Locate the cell with the specified text and output its [x, y] center coordinate. 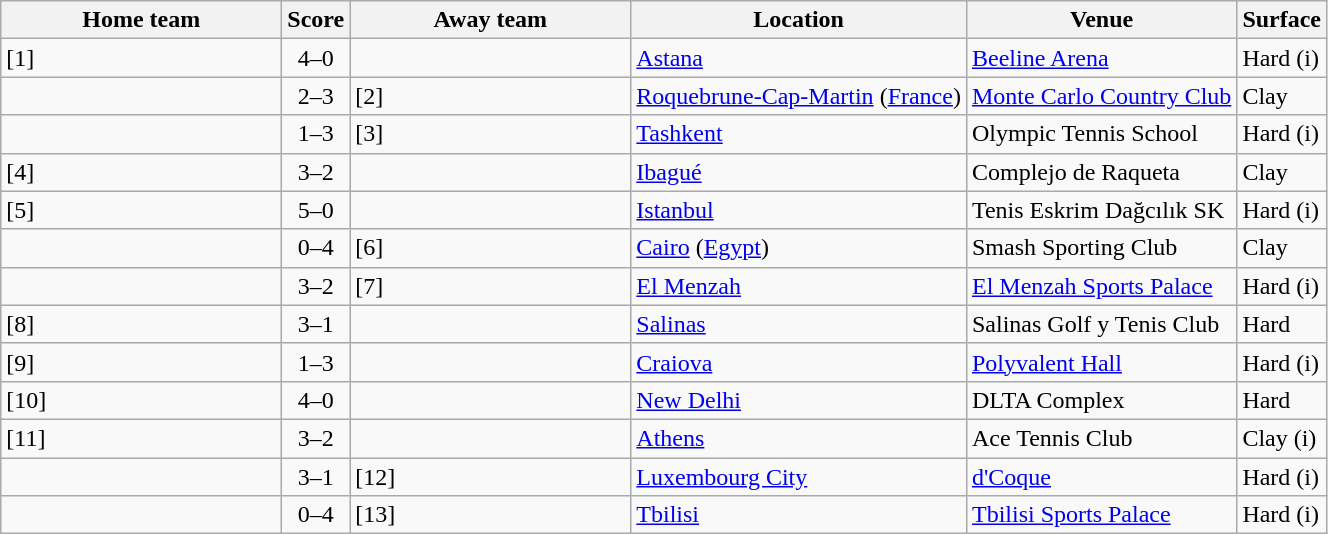
El Menzah [799, 286]
Salinas Golf y Tenis Club [1101, 324]
Tbilisi Sports Palace [1101, 515]
[13] [490, 515]
Cairo (Egypt) [799, 248]
Beeline Arena [1101, 58]
Surface [1282, 20]
[3] [490, 134]
Tenis Eskrim Dağcılık SK [1101, 210]
Location [799, 20]
d'Coque [1101, 477]
Score [316, 20]
[9] [142, 362]
Athens [799, 438]
[10] [142, 400]
[1] [142, 58]
Ibagué [799, 172]
[12] [490, 477]
Tbilisi [799, 515]
Monte Carlo Country Club [1101, 96]
Polyvalent Hall [1101, 362]
Astana [799, 58]
DLTA Complex [1101, 400]
Istanbul [799, 210]
Tashkent [799, 134]
[2] [490, 96]
[4] [142, 172]
El Menzah Sports Palace [1101, 286]
2–3 [316, 96]
Roquebrune-Cap-Martin (France) [799, 96]
5–0 [316, 210]
Clay (i) [1282, 438]
Venue [1101, 20]
Home team [142, 20]
[6] [490, 248]
Complejo de Raqueta [1101, 172]
Luxembourg City [799, 477]
Smash Sporting Club [1101, 248]
Olympic Tennis School [1101, 134]
New Delhi [799, 400]
Away team [490, 20]
Craiova [799, 362]
[11] [142, 438]
[5] [142, 210]
Salinas [799, 324]
[7] [490, 286]
[8] [142, 324]
Ace Tennis Club [1101, 438]
